Locate the cell with the specified text and output its (x, y) center coordinate. 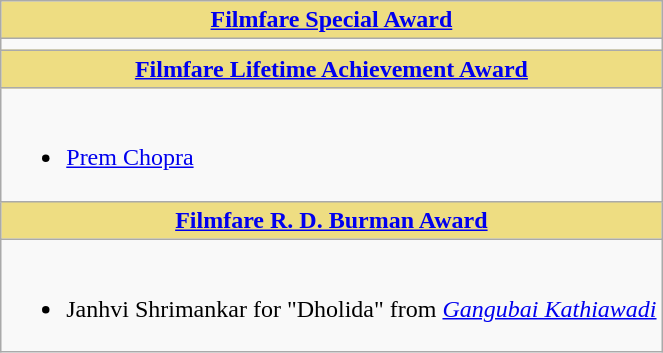
Janhvi Shrimankar for "Dholida" from Gangubai Kathiawadi (332, 296)
Filmfare R. D. Burman Award (332, 220)
Prem Chopra (332, 144)
Filmfare Special Award (332, 20)
Filmfare Lifetime Achievement Award (332, 69)
